Detect which cell encompasses the target text, then output its (x, y) center coordinate. 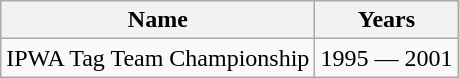
Years (386, 20)
IPWA Tag Team Championship (158, 58)
Name (158, 20)
1995 — 2001 (386, 58)
